Determine the (X, Y) coordinate at the center of the cell enclosing the given text.  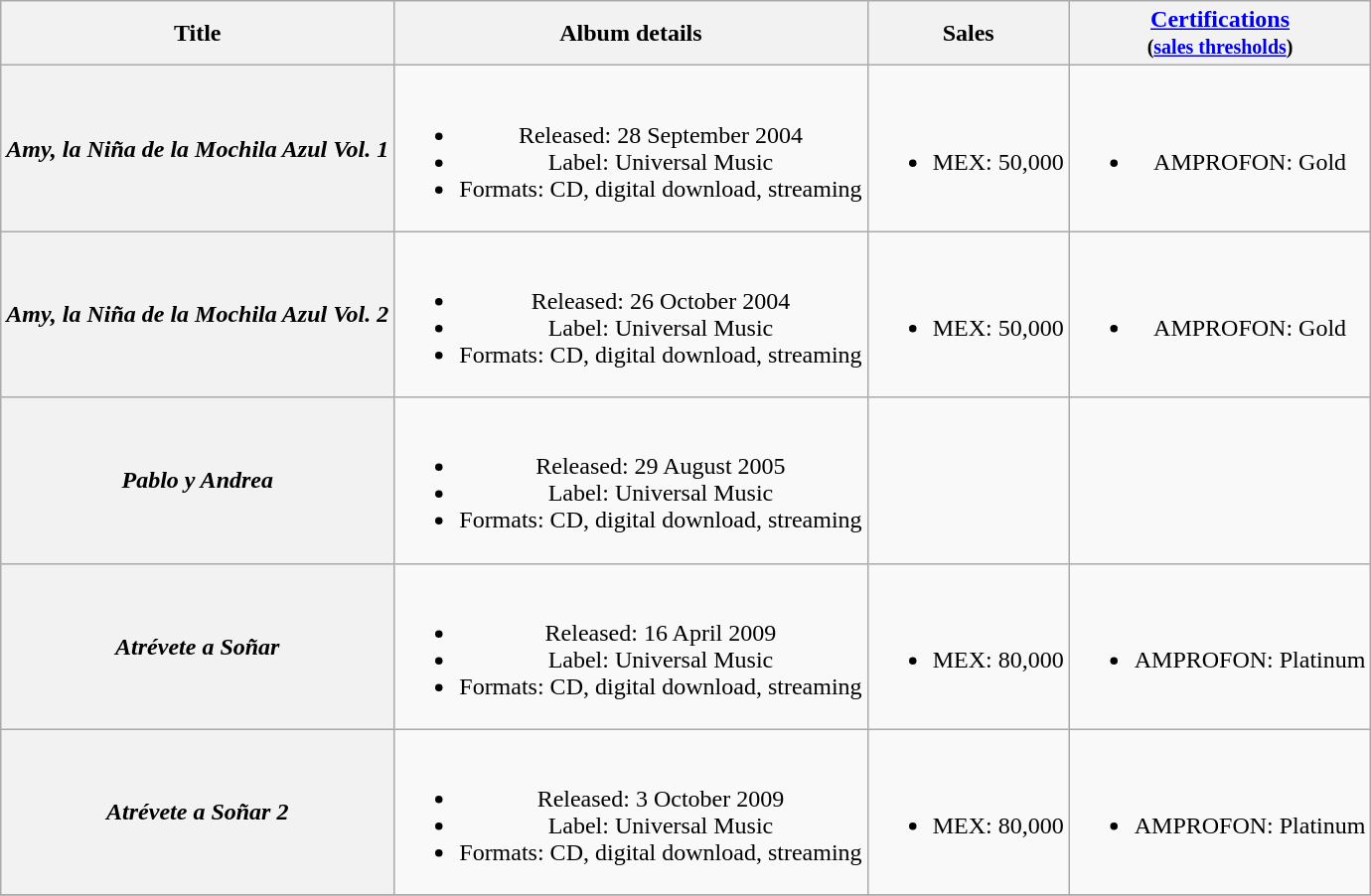
Pablo y Andrea (198, 481)
Amy, la Niña de la Mochila Azul Vol. 2 (198, 314)
Released: 26 October 2004Label: Universal MusicFormats: CD, digital download, streaming (631, 314)
Released: 28 September 2004Label: Universal MusicFormats: CD, digital download, streaming (631, 149)
Released: 29 August 2005Label: Universal MusicFormats: CD, digital download, streaming (631, 481)
Sales (968, 34)
Atrévete a Soñar (198, 646)
Title (198, 34)
Amy, la Niña de la Mochila Azul Vol. 1 (198, 149)
Released: 16 April 2009Label: Universal MusicFormats: CD, digital download, streaming (631, 646)
Certifications(sales thresholds) (1220, 34)
Atrévete a Soñar 2 (198, 813)
Released: 3 October 2009Label: Universal MusicFormats: CD, digital download, streaming (631, 813)
Album details (631, 34)
